Pinpoint the cell where the given text exists, returning its [X, Y] midpoint coordinate. 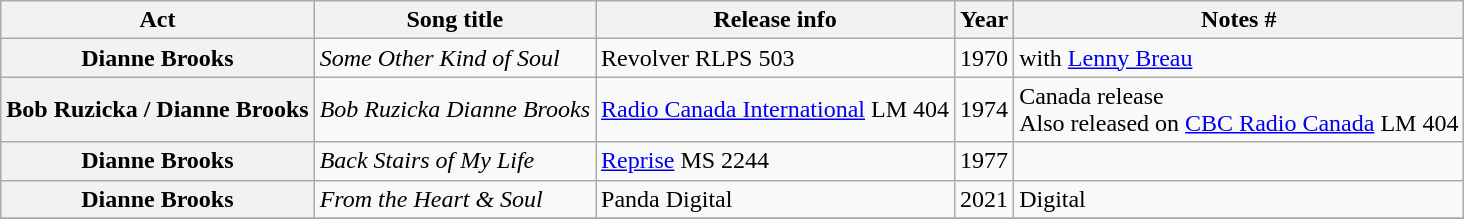
Radio Canada International LM 404 [776, 110]
Canada releaseAlso released on CBC Radio Canada LM 404 [1239, 110]
Bob Ruzicka / Dianne Brooks [158, 110]
From the Heart & Soul [454, 199]
Act [158, 20]
Song title [454, 20]
Notes # [1239, 20]
Panda Digital [776, 199]
1977 [984, 161]
with Lenny Breau [1239, 58]
Reprise MS 2244 [776, 161]
Revolver RLPS 503 [776, 58]
Digital [1239, 199]
1974 [984, 110]
1970 [984, 58]
2021 [984, 199]
Back Stairs of My Life [454, 161]
Release info [776, 20]
Some Other Kind of Soul [454, 58]
Year [984, 20]
Bob Ruzicka Dianne Brooks [454, 110]
